Capture the cell that displays the provided text and extract its [x, y] central coordinate. 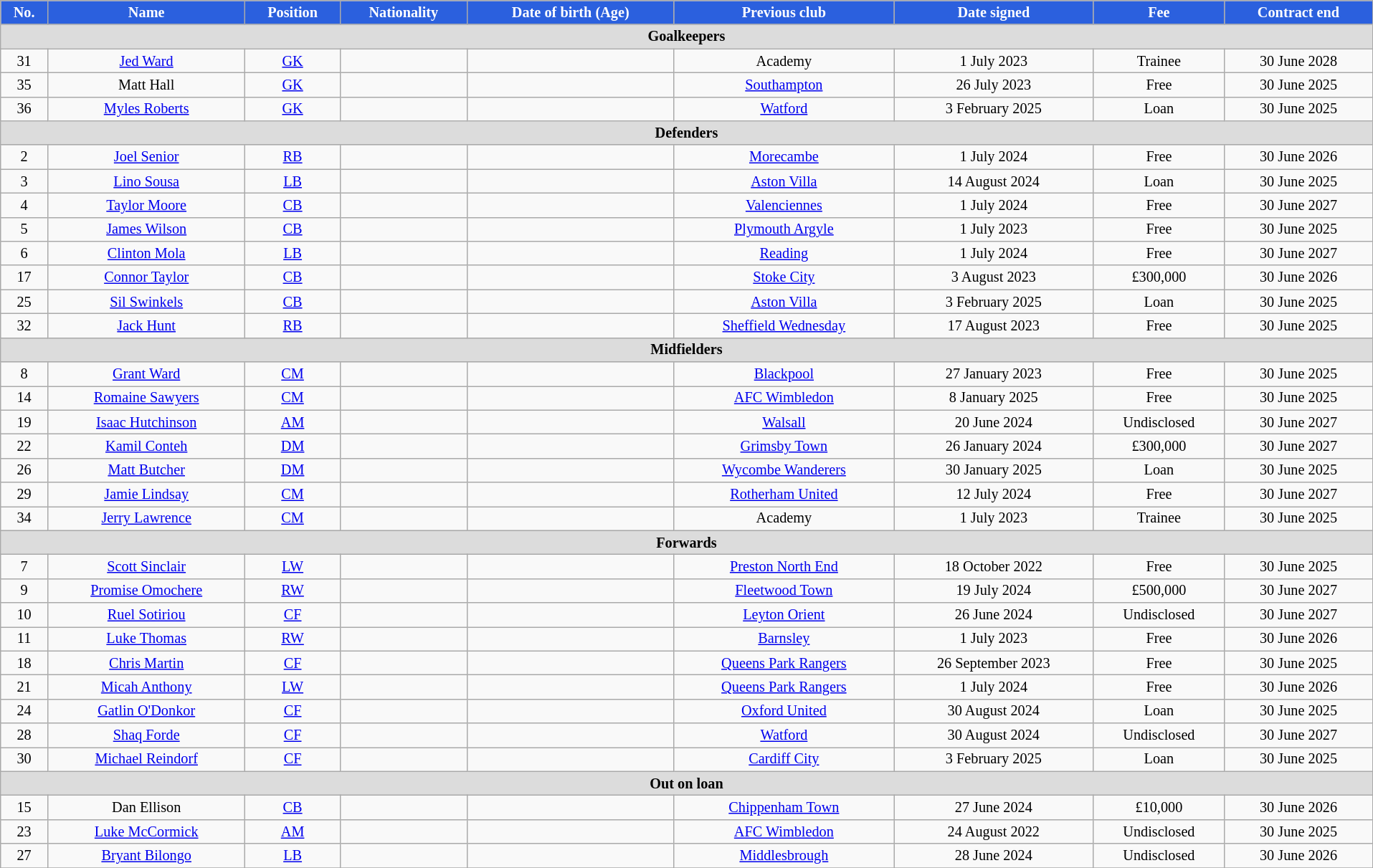
Scott Sinclair [146, 566]
Name [146, 12]
Sil Swinkels [146, 302]
Defenders [687, 133]
Plymouth Argyle [784, 229]
Wycombe Wanderers [784, 470]
30 January 2025 [994, 470]
Fee [1159, 12]
Clinton Mola [146, 253]
Forwards [687, 543]
3 [24, 181]
Grant Ward [146, 373]
11 [24, 639]
Matt Hall [146, 85]
14 [24, 398]
Contract end [1298, 12]
6 [24, 253]
Position [293, 12]
19 July 2024 [994, 591]
James Wilson [146, 229]
Barnsley [784, 639]
15 [24, 807]
Grimsby Town [784, 446]
30 June 2028 [1298, 60]
Previous club [784, 12]
Sheffield Wednesday [784, 325]
Goalkeepers [687, 37]
Jed Ward [146, 60]
Date of birth (Age) [571, 12]
20 June 2024 [994, 422]
Chippenham Town [784, 807]
26 July 2023 [994, 85]
Cardiff City [784, 759]
Jamie Lindsay [146, 494]
7 [24, 566]
Lino Sousa [146, 181]
18 October 2022 [994, 566]
28 [24, 735]
10 [24, 614]
Rotherham United [784, 494]
23 [24, 831]
2 [24, 157]
Stoke City [784, 277]
Ruel Sotiriou [146, 614]
Gatlin O'Donkor [146, 711]
34 [24, 518]
19 [24, 422]
26 June 2024 [994, 614]
Michael Reindorf [146, 759]
5 [24, 229]
9 [24, 591]
Chris Martin [146, 663]
12 July 2024 [994, 494]
Out on loan [687, 783]
Valenciennes [784, 205]
30 [24, 759]
Walsall [784, 422]
£10,000 [1159, 807]
Jerry Lawrence [146, 518]
36 [24, 109]
8 January 2025 [994, 398]
Fleetwood Town [784, 591]
21 [24, 687]
Preston North End [784, 566]
Dan Ellison [146, 807]
26 September 2023 [994, 663]
24 [24, 711]
Connor Taylor [146, 277]
26 January 2024 [994, 446]
Jack Hunt [146, 325]
Isaac Hutchinson [146, 422]
Middlesbrough [784, 856]
26 [24, 470]
22 [24, 446]
Myles Roberts [146, 109]
Date signed [994, 12]
31 [24, 60]
Promise Omochere [146, 591]
17 [24, 277]
14 August 2024 [994, 181]
32 [24, 325]
No. [24, 12]
35 [24, 85]
Southampton [784, 85]
Luke Thomas [146, 639]
25 [24, 302]
4 [24, 205]
Reading [784, 253]
Romaine Sawyers [146, 398]
27 [24, 856]
Micah Anthony [146, 687]
Taylor Moore [146, 205]
Matt Butcher [146, 470]
8 [24, 373]
27 June 2024 [994, 807]
Nationality [403, 12]
Kamil Conteh [146, 446]
£500,000 [1159, 591]
28 June 2024 [994, 856]
3 August 2023 [994, 277]
29 [24, 494]
27 January 2023 [994, 373]
Blackpool [784, 373]
18 [24, 663]
24 August 2022 [994, 831]
17 August 2023 [994, 325]
Bryant Bilongo [146, 856]
Leyton Orient [784, 614]
Oxford United [784, 711]
Midfielders [687, 350]
Morecambe [784, 157]
Joel Senior [146, 157]
Shaq Forde [146, 735]
Luke McCormick [146, 831]
